From the cell containing the given text, extract its center point as [X, Y] coordinate. 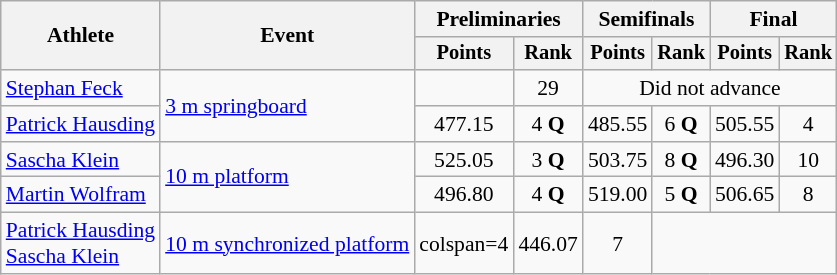
Athlete [80, 36]
Preliminaries [498, 19]
Martin Wolfram [80, 195]
3 m springboard [287, 106]
485.55 [618, 124]
503.75 [618, 160]
Final [774, 19]
5 Q [681, 195]
4 [808, 124]
Semifinals [646, 19]
496.30 [744, 160]
Patrick HausdingSascha Klein [80, 244]
Event [287, 36]
Patrick Hausding [80, 124]
8 Q [681, 160]
506.65 [744, 195]
519.00 [618, 195]
colspan=4 [464, 244]
Stephan Feck [80, 88]
477.15 [464, 124]
3 Q [548, 160]
Sascha Klein [80, 160]
446.07 [548, 244]
7 [618, 244]
8 [808, 195]
6 Q [681, 124]
10 [808, 160]
10 m platform [287, 178]
505.55 [744, 124]
525.05 [464, 160]
29 [548, 88]
10 m synchronized platform [287, 244]
496.80 [464, 195]
Did not advance [710, 88]
